Output the [X, Y] coordinate of the center of the cell containing the given text.  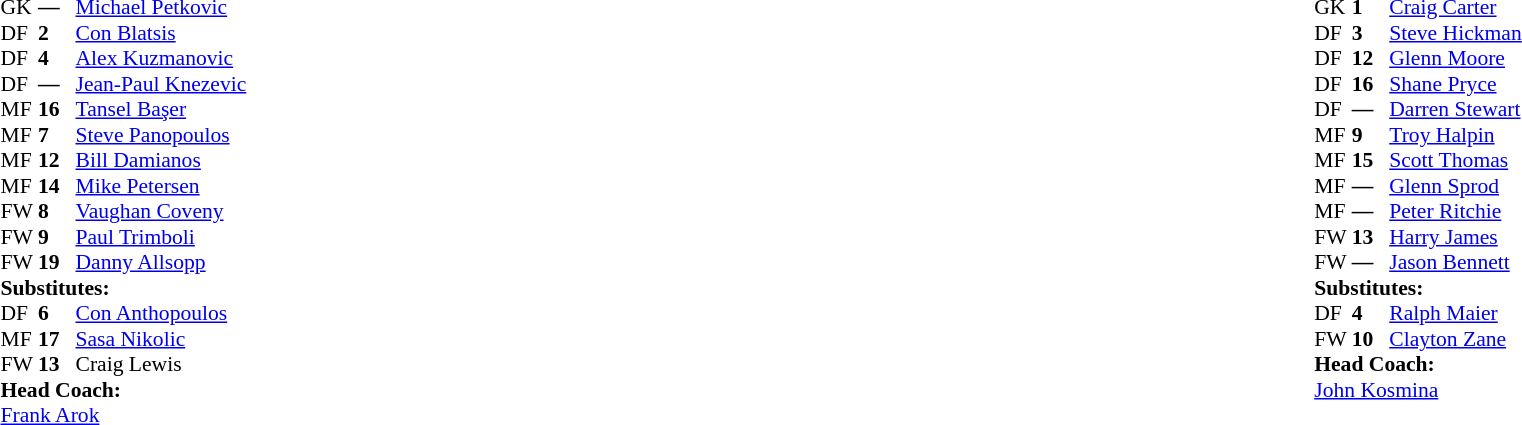
Darren Stewart [1455, 109]
Alex Kuzmanovic [162, 59]
Shane Pryce [1455, 84]
3 [1371, 33]
Con Anthopoulos [162, 313]
Steve Hickman [1455, 33]
Scott Thomas [1455, 161]
Peter Ritchie [1455, 211]
Glenn Sprod [1455, 186]
Craig Lewis [162, 365]
Glenn Moore [1455, 59]
Vaughan Coveny [162, 211]
Troy Halpin [1455, 135]
15 [1371, 161]
Mike Petersen [162, 186]
John Kosmina [1418, 390]
Ralph Maier [1455, 313]
Tansel Başer [162, 109]
7 [57, 135]
Bill Damianos [162, 161]
Sasa Nikolic [162, 339]
8 [57, 211]
Paul Trimboli [162, 237]
Clayton Zane [1455, 339]
19 [57, 263]
6 [57, 313]
Harry James [1455, 237]
14 [57, 186]
17 [57, 339]
Jason Bennett [1455, 263]
Danny Allsopp [162, 263]
2 [57, 33]
10 [1371, 339]
Con Blatsis [162, 33]
Jean-Paul Knezevic [162, 84]
Steve Panopoulos [162, 135]
